Locate the cell with the specified text and output its (X, Y) center coordinate. 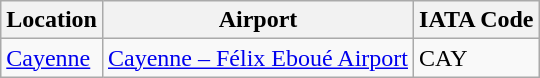
IATA Code (477, 20)
Cayenne – Félix Eboué Airport (258, 58)
CAY (477, 58)
Airport (258, 20)
Location (52, 20)
Cayenne (52, 58)
